Locate the cell with the specified text and output its [x, y] center coordinate. 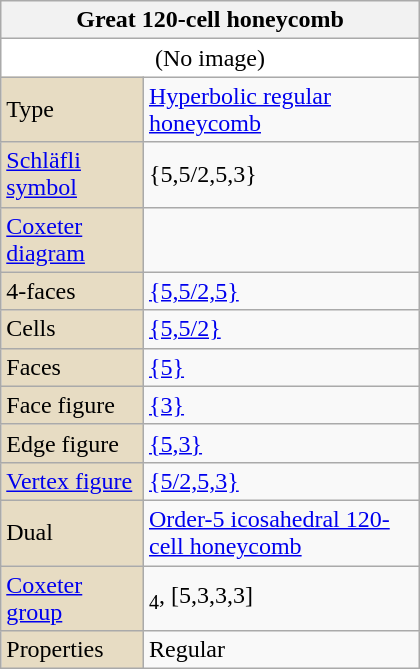
4, [5,3,3,3] [281, 598]
Order-5 icosahedral 120-cell honeycomb [281, 532]
Coxeter diagram [72, 240]
Properties [72, 650]
Faces [72, 367]
{5,5/2,5} [281, 291]
Regular [281, 650]
{5} [281, 367]
4-faces [72, 291]
Hyperbolic regular honeycomb [281, 110]
Type [72, 110]
Edge figure [72, 443]
Cells [72, 329]
{5,5/2,5,3} [281, 174]
Coxeter group [72, 598]
{3} [281, 405]
Vertex figure [72, 481]
{5/2,5,3} [281, 481]
Face figure [72, 405]
Schläfli symbol [72, 174]
{5,5/2} [281, 329]
{5,3} [281, 443]
(No image) [210, 58]
Great 120-cell honeycomb [210, 20]
Dual [72, 532]
